For the text-containing cell, return its midpoint in [x, y] coordinate format. 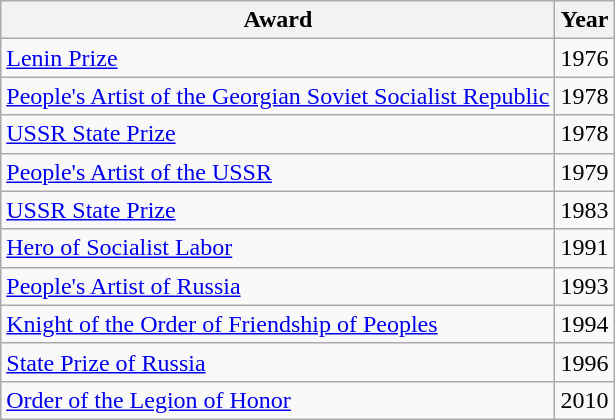
Order of the Legion of Honor [278, 400]
Year [584, 20]
Hero of Socialist Labor [278, 248]
1996 [584, 362]
2010 [584, 400]
1994 [584, 324]
People's Artist of Russia [278, 286]
Award [278, 20]
1983 [584, 210]
State Prize of Russia [278, 362]
1976 [584, 58]
Knight of the Order of Friendship of Peoples [278, 324]
1991 [584, 248]
1993 [584, 286]
People's Artist of the Georgian Soviet Socialist Republic [278, 96]
People's Artist of the USSR [278, 172]
1979 [584, 172]
Lenin Prize [278, 58]
